Return the (x, y) coordinate for the center point of the cell that contains the specified text.  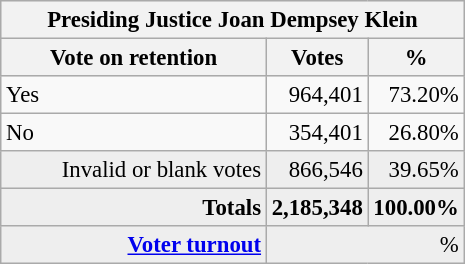
26.80% (416, 133)
Voter turnout (134, 245)
Yes (134, 95)
964,401 (317, 95)
No (134, 133)
2,185,348 (317, 208)
100.00% (416, 208)
Invalid or blank votes (134, 170)
866,546 (317, 170)
73.20% (416, 95)
Totals (134, 208)
Vote on retention (134, 58)
354,401 (317, 133)
Votes (317, 58)
39.65% (416, 170)
Presiding Justice Joan Dempsey Klein (232, 20)
